Find where the given text appears and provide that cell's center as (X, Y) coordinate. 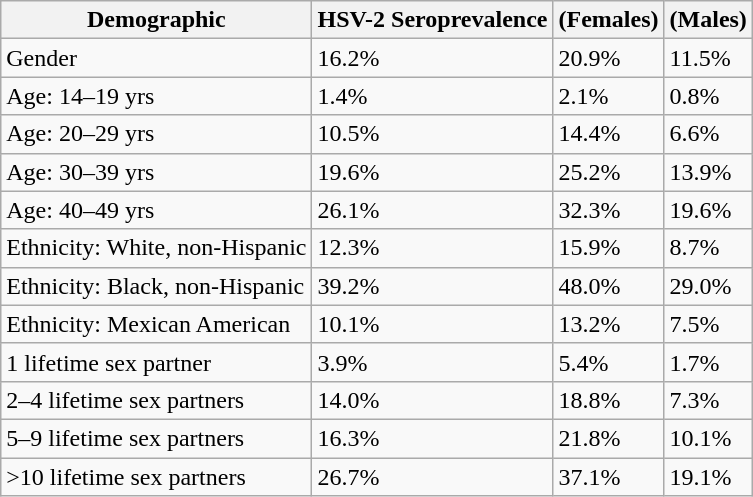
29.0% (708, 286)
Demographic (156, 20)
12.3% (432, 248)
18.8% (608, 400)
HSV-2 Seroprevalence (432, 20)
Age: 14–19 yrs (156, 96)
5.4% (608, 362)
2.1% (608, 96)
26.1% (432, 210)
>10 lifetime sex partners (156, 477)
14.4% (608, 134)
13.2% (608, 324)
1 lifetime sex partner (156, 362)
11.5% (708, 58)
39.2% (432, 286)
21.8% (608, 438)
14.0% (432, 400)
7.5% (708, 324)
10.5% (432, 134)
Age: 20–29 yrs (156, 134)
(Females) (608, 20)
Age: 30–39 yrs (156, 172)
16.3% (432, 438)
Ethnicity: Black, non-Hispanic (156, 286)
0.8% (708, 96)
2–4 lifetime sex partners (156, 400)
48.0% (608, 286)
Gender (156, 58)
25.2% (608, 172)
19.1% (708, 477)
1.7% (708, 362)
8.7% (708, 248)
20.9% (608, 58)
15.9% (608, 248)
13.9% (708, 172)
32.3% (608, 210)
Ethnicity: White, non-Hispanic (156, 248)
7.3% (708, 400)
26.7% (432, 477)
(Males) (708, 20)
3.9% (432, 362)
1.4% (432, 96)
16.2% (432, 58)
6.6% (708, 134)
Ethnicity: Mexican American (156, 324)
37.1% (608, 477)
Age: 40–49 yrs (156, 210)
5–9 lifetime sex partners (156, 438)
